Determine the [X, Y] coordinate at the center of the cell enclosing the given text.  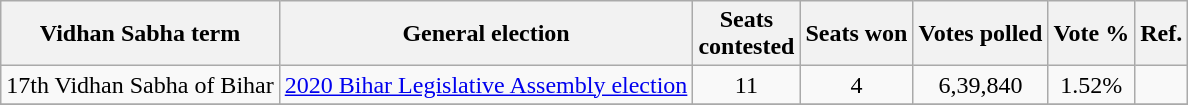
Seatscontested [746, 34]
17th Vidhan Sabha of Bihar [140, 85]
11 [746, 85]
1.52% [1092, 85]
Seats won [856, 34]
2020 Bihar Legislative Assembly election [486, 85]
General election [486, 34]
Vote % [1092, 34]
Votes polled [980, 34]
Ref. [1162, 34]
4 [856, 85]
6,39,840 [980, 85]
Vidhan Sabha term [140, 34]
